Extract the (x, y) coordinate from the center of the cell holding the provided text.  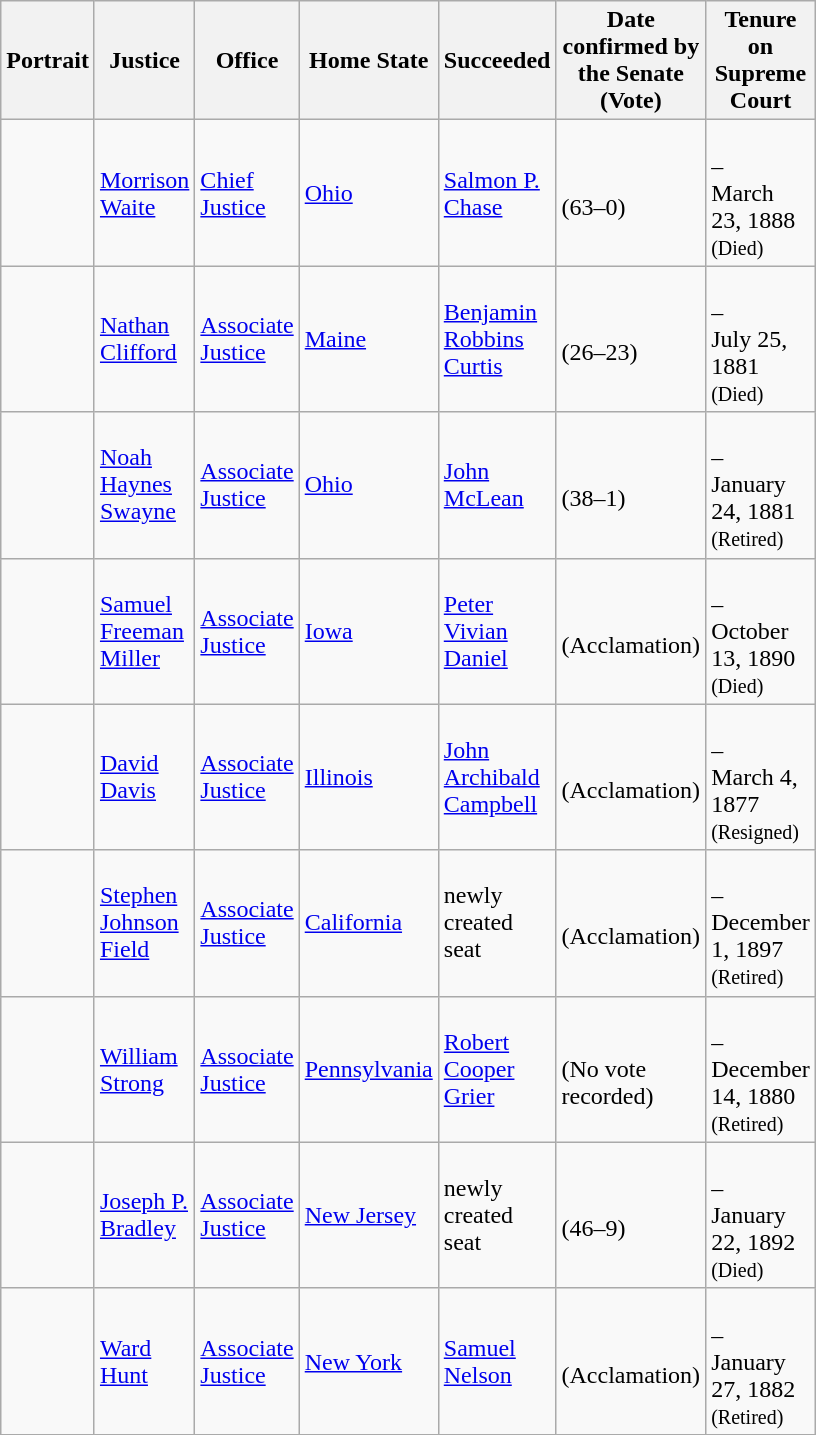
–January 22, 1892(Died) (761, 1215)
John Archibald Campbell (497, 777)
New York (368, 1361)
Robert Cooper Grier (497, 1069)
Noah Haynes Swayne (144, 485)
Salmon P. Chase (497, 193)
(38–1) (631, 485)
Iowa (368, 631)
Stephen Johnson Field (144, 923)
–December 14, 1880(Retired) (761, 1069)
–January 27, 1882(Retired) (761, 1361)
Samuel Freeman Miller (144, 631)
Home State (368, 60)
Peter Vivian Daniel (497, 631)
(46–9) (631, 1215)
Maine (368, 339)
–October 13, 1890(Died) (761, 631)
Justice (144, 60)
William Strong (144, 1069)
Samuel Nelson (497, 1361)
–January 24, 1881(Retired) (761, 485)
Succeeded (497, 60)
Benjamin Robbins Curtis (497, 339)
–March 4, 1877(Resigned) (761, 777)
Illinois (368, 777)
California (368, 923)
Nathan Clifford (144, 339)
Office (247, 60)
New Jersey (368, 1215)
Chief Justice (247, 193)
(26–23) (631, 339)
–July 25, 1881(Died) (761, 339)
David Davis (144, 777)
–March 23, 1888(Died) (761, 193)
(No vote recorded) (631, 1069)
Morrison Waite (144, 193)
Date confirmed by the Senate(Vote) (631, 60)
Joseph P. Bradley (144, 1215)
–December 1, 1897(Retired) (761, 923)
John McLean (497, 485)
Ward Hunt (144, 1361)
Pennsylvania (368, 1069)
(63–0) (631, 193)
Tenure on Supreme Court (761, 60)
Portrait (48, 60)
